For the text-containing cell, return its midpoint in (X, Y) coordinate format. 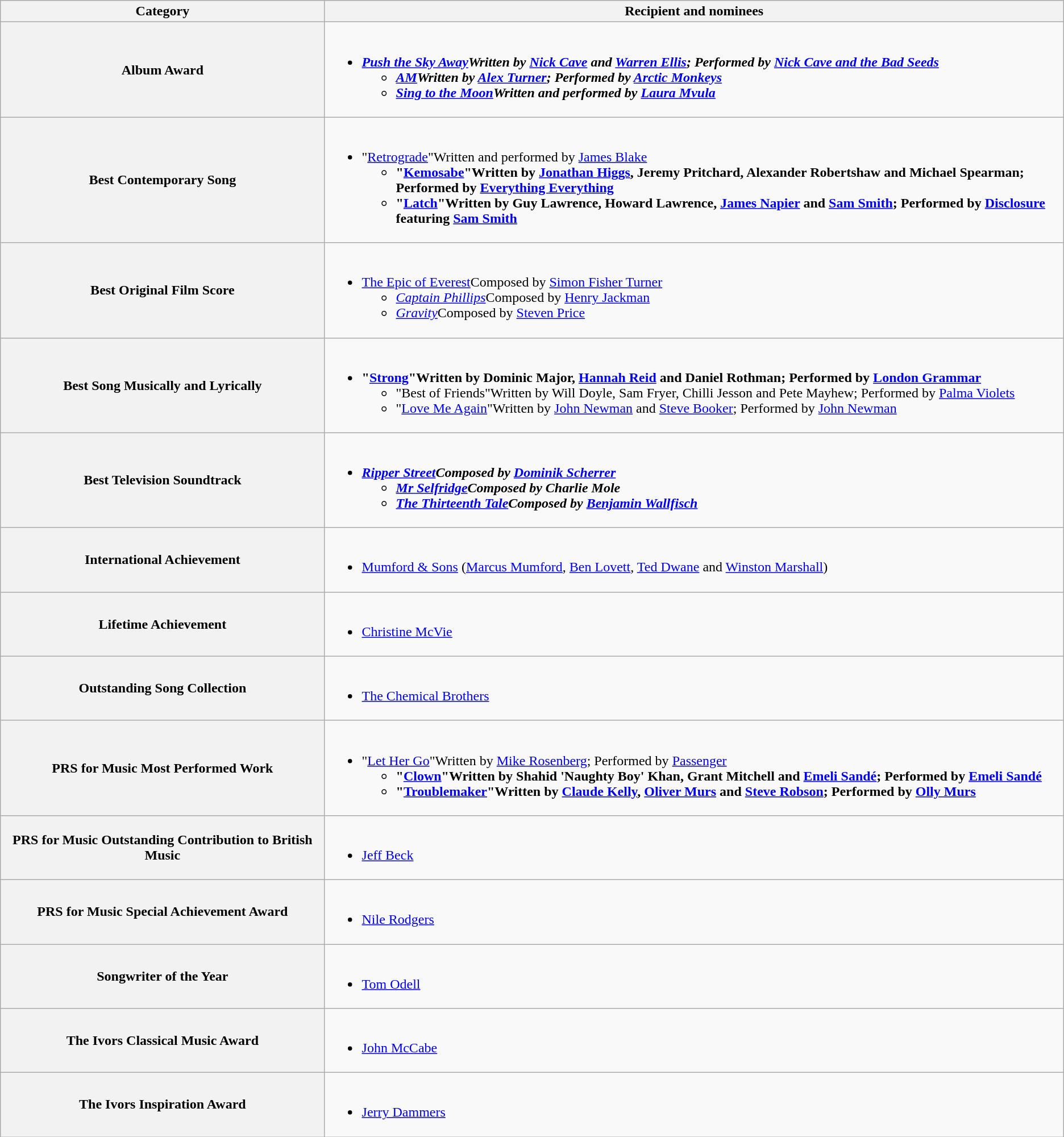
PRS for Music Special Achievement Award (163, 912)
The Ivors Inspiration Award (163, 1105)
Best Television Soundtrack (163, 480)
Nile Rodgers (694, 912)
Best Original Film Score (163, 290)
Recipient and nominees (694, 11)
Outstanding Song Collection (163, 688)
Songwriter of the Year (163, 976)
Best Song Musically and Lyrically (163, 385)
Mumford & Sons (Marcus Mumford, Ben Lovett, Ted Dwane and Winston Marshall) (694, 559)
PRS for Music Most Performed Work (163, 767)
Best Contemporary Song (163, 180)
Ripper StreetComposed by Dominik ScherrerMr SelfridgeComposed by Charlie MoleThe Thirteenth TaleComposed by Benjamin Wallfisch (694, 480)
Album Award (163, 69)
Jerry Dammers (694, 1105)
Christine McVie (694, 624)
Lifetime Achievement (163, 624)
Tom Odell (694, 976)
Jeff Beck (694, 847)
PRS for Music Outstanding Contribution to British Music (163, 847)
The Ivors Classical Music Award (163, 1040)
Category (163, 11)
International Achievement (163, 559)
The Epic of EverestComposed by Simon Fisher TurnerCaptain PhillipsComposed by Henry JackmanGravityComposed by Steven Price (694, 290)
The Chemical Brothers (694, 688)
John McCabe (694, 1040)
